Output the [X, Y] coordinate of the center of the cell containing the given text.  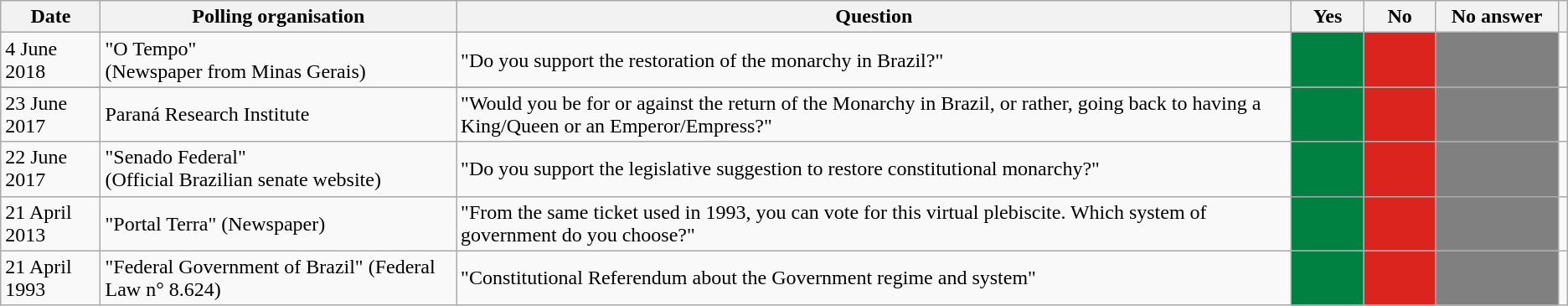
21 April 1993 [50, 278]
4 June 2018 [50, 60]
Paraná Research Institute [278, 114]
"Federal Government of Brazil" (Federal Law n° 8.624) [278, 278]
Yes [1328, 17]
"Would you be for or against the return of the Monarchy in Brazil, or rather, going back to having a King/Queen or an Emperor/Empress?" [874, 114]
No [1400, 17]
"Portal Terra" (Newspaper) [278, 223]
"Do you support the legislative suggestion to restore constitutional monarchy?" [874, 169]
No answer [1497, 17]
"Constitutional Referendum about the Government regime and system" [874, 278]
23 June 2017 [50, 114]
22 June 2017 [50, 169]
21 April 2013 [50, 223]
Question [874, 17]
"O Tempo"(Newspaper from Minas Gerais) [278, 60]
"Senado Federal"(Official Brazilian senate website) [278, 169]
Date [50, 17]
"Do you support the restoration of the monarchy in Brazil?" [874, 60]
"From the same ticket used in 1993, you can vote for this virtual plebiscite. Which system of government do you choose?" [874, 223]
Polling organisation [278, 17]
